Locate the cell with the specified text and output its (x, y) center coordinate. 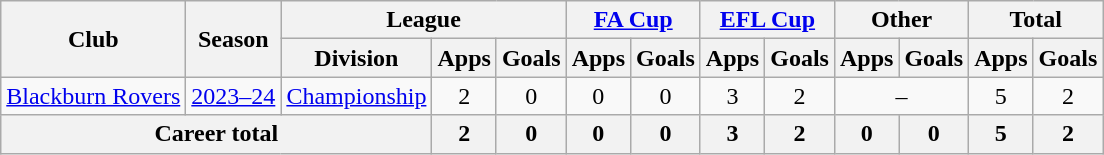
Club (94, 39)
2023–24 (234, 96)
Other (901, 20)
Career total (216, 134)
EFL Cup (767, 20)
Blackburn Rovers (94, 96)
FA Cup (633, 20)
League (424, 20)
Division (356, 58)
Championship (356, 96)
Total (1036, 20)
– (901, 96)
Season (234, 39)
